Scan for the cell matching the given text and deliver its (x, y) coordinate at center. 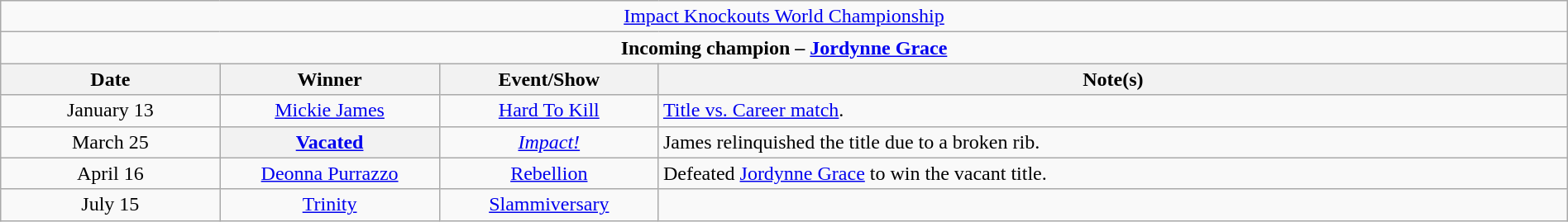
Winner (329, 79)
Mickie James (329, 111)
March 25 (111, 142)
April 16 (111, 173)
Note(s) (1113, 79)
Rebellion (549, 173)
Date (111, 79)
Impact! (549, 142)
Trinity (329, 205)
Defeated Jordynne Grace to win the vacant title. (1113, 173)
January 13 (111, 111)
James relinquished the title due to a broken rib. (1113, 142)
Deonna Purrazzo (329, 173)
Vacated (329, 142)
Incoming champion – Jordynne Grace (784, 48)
Title vs. Career match. (1113, 111)
Impact Knockouts World Championship (784, 17)
Slammiversary (549, 205)
July 15 (111, 205)
Hard To Kill (549, 111)
Event/Show (549, 79)
